Provide the (X, Y) coordinate of the cell's center where the given text is located.  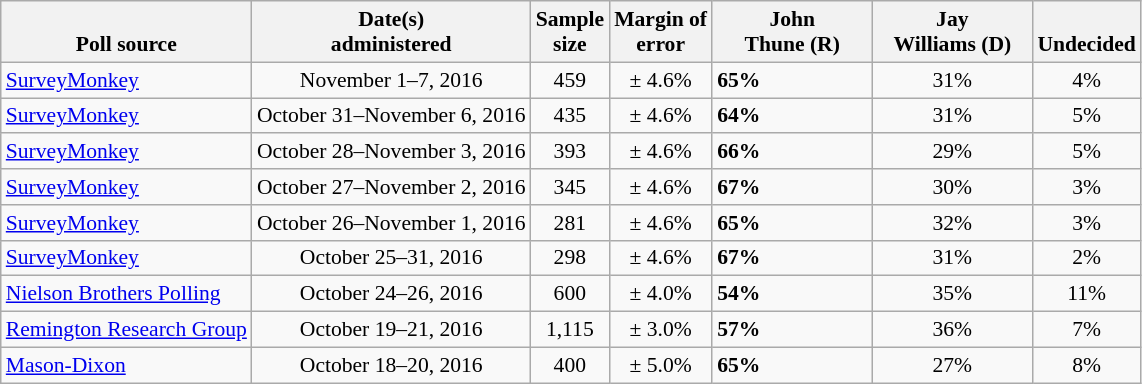
Remington Research Group (126, 330)
2% (1086, 258)
35% (952, 294)
October 31–November 6, 2016 (392, 116)
October 28–November 3, 2016 (392, 152)
Poll source (126, 32)
435 (570, 116)
459 (570, 80)
Nielson Brothers Polling (126, 294)
October 25–31, 2016 (392, 258)
32% (952, 223)
JohnThune (R) (792, 32)
345 (570, 187)
281 (570, 223)
October 24–26, 2016 (392, 294)
October 18–20, 2016 (392, 365)
600 (570, 294)
Samplesize (570, 32)
1,115 (570, 330)
57% (792, 330)
October 19–21, 2016 (392, 330)
36% (952, 330)
298 (570, 258)
November 1–7, 2016 (392, 80)
Undecided (1086, 32)
Date(s)administered (392, 32)
64% (792, 116)
JayWilliams (D) (952, 32)
30% (952, 187)
8% (1086, 365)
27% (952, 365)
11% (1086, 294)
October 27–November 2, 2016 (392, 187)
Mason-Dixon (126, 365)
Margin oferror (660, 32)
± 3.0% (660, 330)
66% (792, 152)
7% (1086, 330)
± 4.0% (660, 294)
± 5.0% (660, 365)
54% (792, 294)
October 26–November 1, 2016 (392, 223)
393 (570, 152)
4% (1086, 80)
29% (952, 152)
400 (570, 365)
